Search for the cell housing the specified text and yield its [x, y] center coordinate. 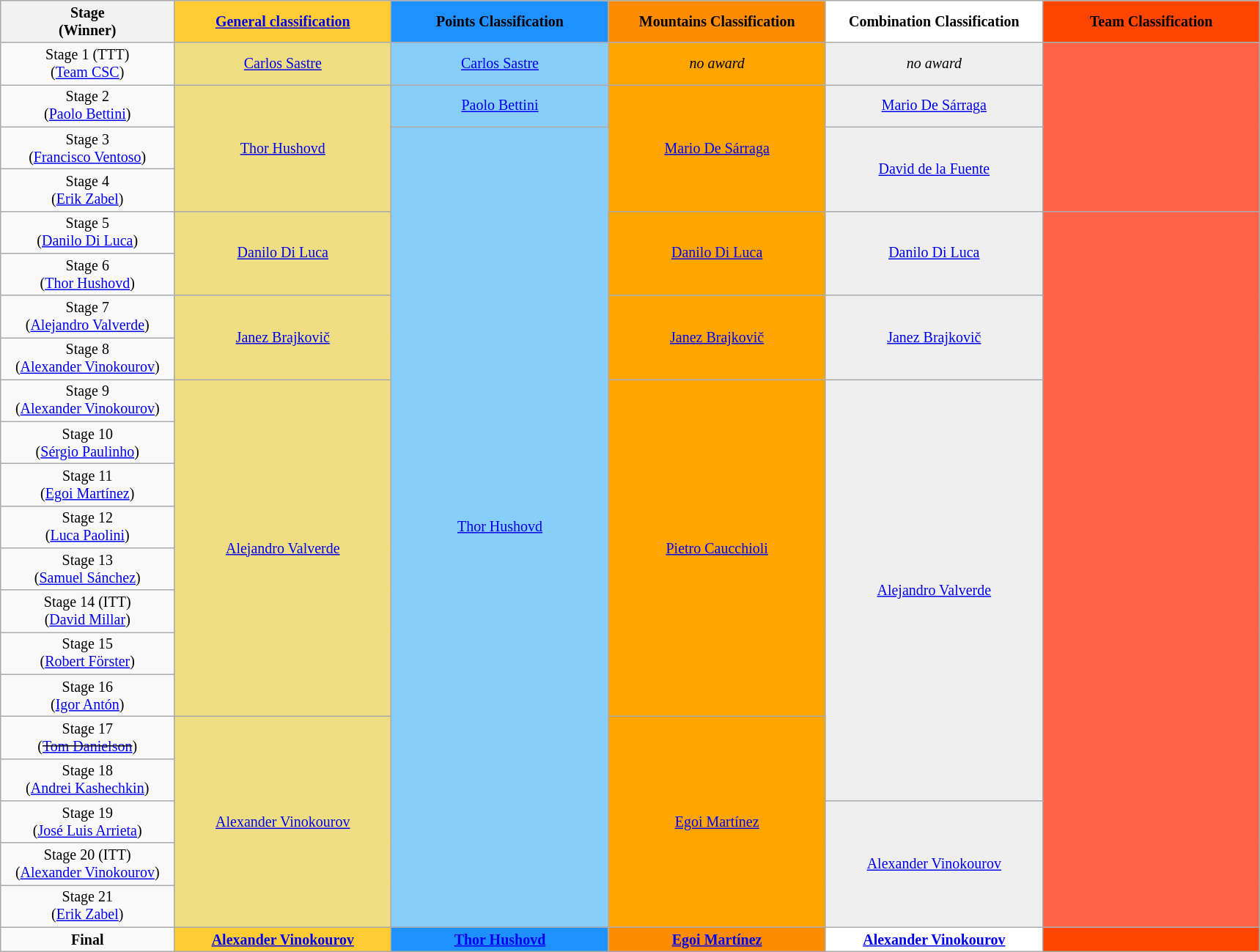
Stage 6 (Thor Hushovd) [88, 274]
David de la Fuente [934, 169]
Team Classification [1151, 22]
Stage 3 (Francisco Ventoso) [88, 148]
Stage 12 (Luca Paolini) [88, 528]
Stage 8 (Alexander Vinokourov) [88, 359]
Stage 14 (ITT)(David Millar) [88, 611]
Stage 21 (Erik Zabel) [88, 906]
Stage 9 (Alexander Vinokourov) [88, 400]
Stage 15 (Robert Förster) [88, 654]
General classification [283, 22]
Stage 4 (Erik Zabel) [88, 191]
Stage 1 (TTT)(Team CSC) [88, 64]
Stage 18 (Andrei Kashechkin) [88, 780]
Stage 10 (Sérgio Paulinho) [88, 443]
Points Classification [500, 22]
Stage 11 (Egoi Martínez) [88, 485]
Stage 20 (ITT)(Alexander Vinokourov) [88, 863]
Mountains Classification [717, 22]
Stage 7 (Alejandro Valverde) [88, 317]
Combination Classification [934, 22]
Stage 13 (Samuel Sánchez) [88, 569]
Stage 5 (Danilo Di Luca) [88, 232]
Stage(Winner) [88, 22]
Paolo Bettini [500, 106]
Stage 19 (José Luis Arrieta) [88, 822]
Stage 16 (Igor Antón) [88, 696]
Final [88, 940]
Stage 17 (Tom Danielson) [88, 737]
Stage 2 (Paolo Bettini) [88, 106]
Pietro Caucchioli [717, 548]
